For the text-containing cell, return its midpoint in [x, y] coordinate format. 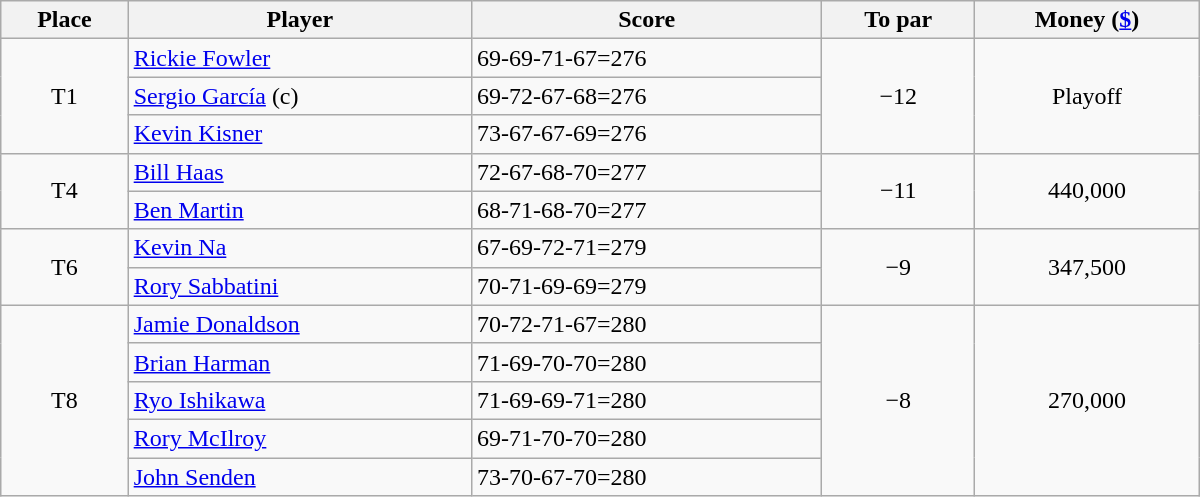
John Senden [300, 477]
347,500 [1088, 267]
Player [300, 20]
Money ($) [1088, 20]
67-69-72-71=279 [647, 248]
Rory McIlroy [300, 438]
73-67-67-69=276 [647, 134]
440,000 [1088, 191]
Ben Martin [300, 210]
69-71-70-70=280 [647, 438]
T4 [64, 191]
70-71-69-69=279 [647, 286]
270,000 [1088, 400]
Playoff [1088, 96]
Place [64, 20]
Sergio García (c) [300, 96]
71-69-69-71=280 [647, 400]
Bill Haas [300, 172]
72-67-68-70=277 [647, 172]
70-72-71-67=280 [647, 324]
71-69-70-70=280 [647, 362]
T1 [64, 96]
Kevin Na [300, 248]
Brian Harman [300, 362]
69-72-67-68=276 [647, 96]
−12 [898, 96]
Score [647, 20]
−11 [898, 191]
69-69-71-67=276 [647, 58]
73-70-67-70=280 [647, 477]
68-71-68-70=277 [647, 210]
Rory Sabbatini [300, 286]
T8 [64, 400]
Rickie Fowler [300, 58]
Ryo Ishikawa [300, 400]
Kevin Kisner [300, 134]
To par [898, 20]
T6 [64, 267]
−9 [898, 267]
−8 [898, 400]
Jamie Donaldson [300, 324]
